Return the (X, Y) coordinate for the center point of the cell that contains the specified text.  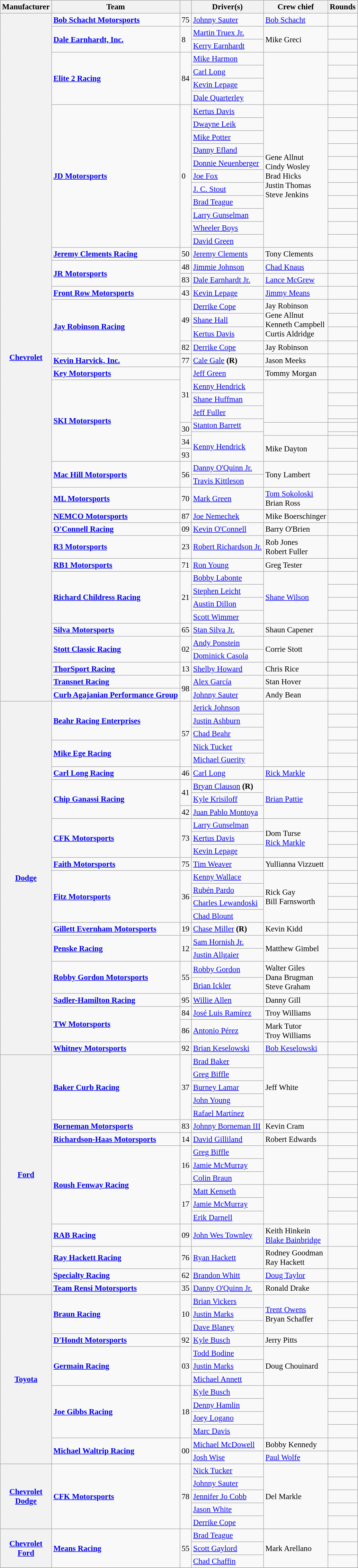
Richardson-Haas Motorsports (116, 1139)
Ray Hackett Racing (116, 1257)
Robby Gordon Motorsports (116, 977)
Specialty Racing (116, 1275)
Denny Hamlin (227, 1405)
Del Markle (296, 1496)
Brian Ickler (227, 985)
Mark Tutor Troy Williams (296, 1031)
Kevin O'Connell (227, 529)
21 (186, 597)
Front Row Motorsports (116, 293)
Marc Davis (227, 1431)
Shane Huffman (227, 399)
Rodney Goodman Ray Hackett (296, 1257)
Corrie Stott (296, 649)
Ford (26, 1175)
Shelby Howard (227, 669)
Jeff Green (227, 373)
Stan Hover (296, 682)
Roush Fenway Racing (116, 1185)
Bob Schacht Motorsports (116, 20)
Antonio Pérez (227, 1031)
Alex García (227, 682)
Mac Hill Motorsports (116, 474)
82 (186, 347)
Dale Quarterley (227, 98)
86 (186, 1031)
ThorSport Racing (116, 669)
Brandon Whitt (227, 1275)
36 (186, 896)
Doug Taylor (296, 1275)
Justin Allgaier (227, 955)
70 (186, 498)
RAB Racing (116, 1235)
Matthew Gimbel (296, 948)
56 (186, 474)
Jeremy Clements Racing (116, 254)
J. C. Stout (227, 189)
SKI Motorsports (116, 421)
Jimmie Johnson (227, 267)
Chase Miller (R) (227, 929)
John Young (227, 1100)
Braun Racing (116, 1314)
Dodge (26, 878)
Germain Racing (116, 1367)
62 (186, 1275)
Beahr Racing Enterprises (116, 721)
Jason White (227, 1510)
Bobby Labonte (227, 578)
ML Motorsports (116, 498)
Danny Gill (296, 1000)
Bob Keselowski (296, 1048)
Chad Knaus (296, 267)
Yullianna Vizzuett (296, 864)
Johnny Borneman III (227, 1126)
Burney Lamar (227, 1087)
Gillett Evernham Motorsports (116, 929)
Bob Schacht (296, 20)
03 (186, 1367)
Chad Chaffin (227, 1561)
Jeremy Clements (227, 254)
Silva Motorsports (116, 630)
Chip Ganassi Racing (116, 799)
Todd Bodine (227, 1353)
Rick Gay Bill Farnsworth (296, 896)
Brian Vickers (227, 1301)
Mark Arellano (296, 1549)
Rubén Pardo (227, 890)
Kenny Wallace (227, 877)
14 (186, 1139)
Scott Gaylord (227, 1548)
Travis Kittleson (227, 481)
Kevin Kidd (296, 929)
JR Motorsports (116, 273)
José Luis Ramírez (227, 1013)
Matt Kenseth (227, 1191)
Michael Annett (227, 1379)
R3 Motorsports (116, 547)
Sadler-Hamilton Racing (116, 1000)
Team (116, 7)
Bobby Kennedy (296, 1444)
Cale Gale (R) (227, 360)
Chris Rice (296, 669)
Kevin Cram (296, 1126)
0 (186, 176)
Tony Lambert (296, 474)
71 (186, 565)
David Green (227, 241)
Fitz Motorsports (116, 896)
23 (186, 547)
50 (186, 254)
Joe Gibbs Racing (116, 1412)
42 (186, 812)
Mark Green (227, 498)
Team Rensi Motorsports (116, 1288)
Jay Robinson Gene Allnut Kenneth Campbell Curtis Aldridge (296, 321)
Joe Fox (227, 176)
Faith Motorsports (116, 864)
RB1 Motorsports (116, 565)
Shane Hall (227, 320)
Josh Wise (227, 1457)
Chad Blount (227, 916)
NEMCO Motorsports (116, 516)
Donnie Neuenberger (227, 163)
Elite 2 Racing (116, 78)
Mike Dayton (296, 449)
65 (186, 630)
Rick Markle (296, 773)
Stott Classic Racing (116, 649)
00 (186, 1451)
Stan Silva Jr. (227, 630)
48 (186, 267)
Dale Earnhardt, Inc. (116, 39)
Curb Agajanian Performance Group (116, 695)
Stephen Leicht (227, 591)
37 (186, 1087)
Carl Long Racing (116, 773)
46 (186, 773)
30 (186, 429)
Walter Giles Dana Brugman Steve Graham (296, 977)
Mike Greci (296, 39)
95 (186, 1000)
35 (186, 1288)
49 (186, 321)
Jay Robinson Racing (116, 327)
Wheeler Boys (227, 228)
Dave Blaney (227, 1327)
Jeff Fuller (227, 412)
Chad Beahr (227, 734)
Andy Bean (296, 695)
Transnet Racing (116, 682)
John Wes Townley (227, 1235)
Robby Gordon (227, 970)
18 (186, 1412)
Richard Childress Racing (116, 597)
Manufacturer (26, 7)
41 (186, 793)
D'Hondt Motorsports (116, 1340)
Lance McGrew (296, 280)
Dom Turse Rick Markle (296, 838)
93 (186, 455)
Jay Robinson (296, 347)
43 (186, 293)
Tommy Morgan (296, 373)
Juan Pablo Montoya (227, 812)
57 (186, 734)
Ronald Drake (296, 1288)
76 (186, 1257)
Kevin Harvick, Inc. (116, 360)
Chevrolet (26, 358)
13 (186, 669)
87 (186, 516)
Tom Sokoloski Brian Ross (296, 498)
Mike Boerschinger (296, 516)
Bryan Clauson (R) (227, 786)
Jerry Pitts (296, 1340)
10 (186, 1314)
Shaun Capener (296, 630)
Kerry Earnhardt (227, 46)
Troy Williams (296, 1013)
Joey Logano (227, 1418)
TW Motorsports (116, 1024)
Scott Wimmer (227, 617)
Whitney Motorsports (116, 1048)
Martin Truex Jr. (227, 33)
Danny Efland (227, 150)
Michael Waltrip Racing (116, 1451)
Brian Keselowski (227, 1048)
Penske Racing (116, 948)
98 (186, 688)
Michael McDowell (227, 1444)
Kyle Krisiloff (227, 799)
Mike Harmon (227, 59)
34 (186, 442)
Tim Weaver (227, 864)
Brad Baker (227, 1061)
Keith Hinkein Blake Bainbridge (296, 1235)
Dominick Casola (227, 656)
David Gilliland (227, 1139)
Justin Ashburn (227, 721)
Sam Hornish Jr. (227, 942)
Robert Richardson Jr. (227, 547)
ChevroletDodge (26, 1496)
Barry O'Brien (296, 529)
Rafael Martínez (227, 1113)
Driver(s) (227, 7)
Baker Curb Racing (116, 1087)
Jimmy Means (296, 293)
Colin Braun (227, 1178)
73 (186, 838)
Paul Wolfe (296, 1457)
Greg Tester (296, 565)
Rob Jones Robert Fuller (296, 547)
O'Connell Racing (116, 529)
Ron Young (227, 565)
Borneman Motorsports (116, 1126)
02 (186, 649)
77 (186, 360)
Charles Lewandoski (227, 903)
Rounds (343, 7)
Erik Darnell (227, 1217)
12 (186, 948)
Mike Ege Racing (116, 753)
Joe Nemechek (227, 516)
Shane Wilson (296, 597)
8 (186, 39)
Key Motorsports (116, 373)
Trent Owens Bryan Schaffer (296, 1314)
78 (186, 1496)
Jason Meeks (296, 360)
Tony Clements (296, 254)
Andy Ponstein (227, 643)
Dale Earnhardt Jr. (227, 280)
Brian Pattie (296, 799)
Jerick Johnson (227, 708)
Robert Edwards (296, 1139)
Gene Allnut Cindy Wosley Brad Hicks Justin Thomas Steve Jenkins (296, 176)
Jeff White (296, 1087)
31 (186, 395)
Toyota (26, 1379)
Dwayne Leik (227, 124)
Jennifer Jo Cobb (227, 1496)
Willie Allen (227, 1000)
ChevroletFord (26, 1549)
Stanton Barrett (227, 425)
Ryan Hackett (227, 1257)
Mike Potter (227, 137)
Crew chief (296, 7)
17 (186, 1205)
JD Motorsports (116, 176)
19 (186, 929)
Doug Chouinard (296, 1367)
Michael Guerity (227, 760)
Austin Dillon (227, 604)
Means Racing (116, 1549)
16 (186, 1165)
